Pinpoint the cell where the given text exists, returning its (X, Y) midpoint coordinate. 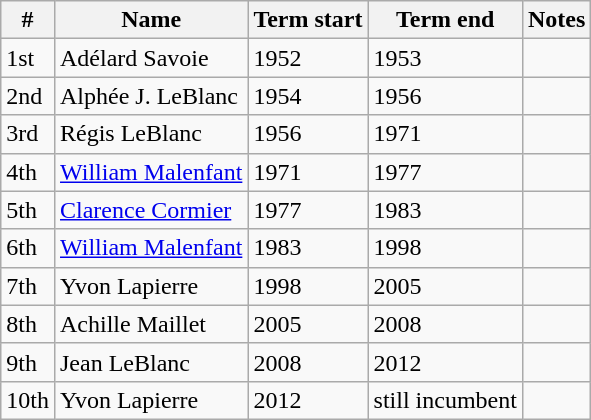
Jean LeBlanc (150, 362)
8th (28, 324)
1952 (308, 58)
Term end (445, 20)
4th (28, 172)
5th (28, 210)
2nd (28, 96)
Alphée J. LeBlanc (150, 96)
3rd (28, 134)
10th (28, 400)
1954 (308, 96)
6th (28, 248)
1953 (445, 58)
Name (150, 20)
Notes (556, 20)
Adélard Savoie (150, 58)
Clarence Cormier (150, 210)
1st (28, 58)
still incumbent (445, 400)
7th (28, 286)
Régis LeBlanc (150, 134)
Term start (308, 20)
# (28, 20)
Achille Maillet (150, 324)
9th (28, 362)
